Locate the cell with the specified text and output its [X, Y] center coordinate. 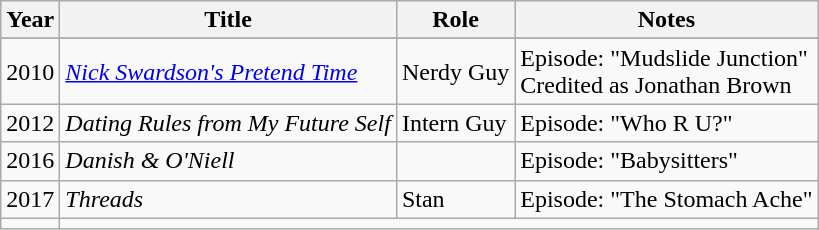
2017 [30, 199]
Nick Swardson's Pretend Time [228, 72]
Episode: "The Stomach Ache" [666, 199]
Title [228, 20]
Danish & O'Niell [228, 161]
Threads [228, 199]
Stan [455, 199]
Episode: "Mudslide Junction"Credited as Jonathan Brown [666, 72]
Dating Rules from My Future Self [228, 123]
Notes [666, 20]
Role [455, 20]
Episode: "Babysitters" [666, 161]
Episode: "Who R U?" [666, 123]
2012 [30, 123]
Year [30, 20]
Intern Guy [455, 123]
Nerdy Guy [455, 72]
2016 [30, 161]
2010 [30, 72]
